Capture the cell that displays the provided text and extract its [x, y] central coordinate. 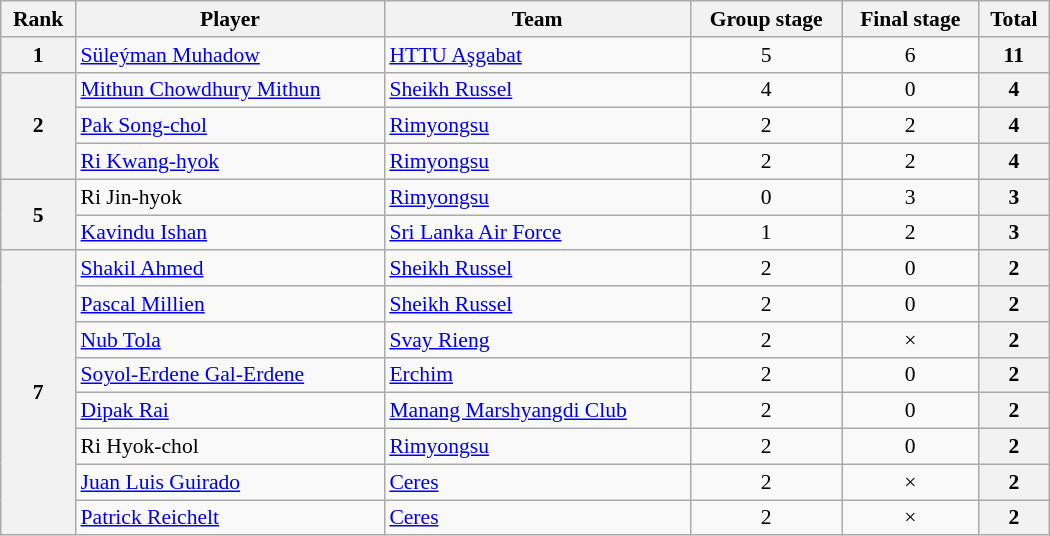
Total [1014, 19]
Sri Lanka Air Force [537, 233]
Dipak Rai [230, 411]
Group stage [766, 19]
Nub Tola [230, 340]
11 [1014, 55]
Svay Rieng [537, 340]
7 [38, 394]
Juan Luis Guirado [230, 482]
Final stage [910, 19]
Süleýman Muhadow [230, 55]
Player [230, 19]
Team [537, 19]
Rank [38, 19]
Manang Marshyangdi Club [537, 411]
Ri Jin-hyok [230, 197]
HTTU Aşgabat [537, 55]
Mithun Chowdhury Mithun [230, 90]
Shakil Ahmed [230, 269]
Ri Kwang-hyok [230, 162]
Patrick Reichelt [230, 518]
Ri Hyok-chol [230, 447]
Pak Song-chol [230, 126]
Kavindu Ishan [230, 233]
6 [910, 55]
Soyol-Erdene Gal-Erdene [230, 375]
Pascal Millien [230, 304]
Erchim [537, 375]
